Find where the given text appears and provide that cell's center as (X, Y) coordinate. 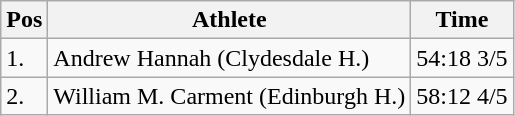
Pos (24, 20)
2. (24, 96)
William M. Carment (Edinburgh H.) (230, 96)
Time (462, 20)
Andrew Hannah (Clydesdale H.) (230, 58)
1. (24, 58)
Athlete (230, 20)
54:18 3/5 (462, 58)
58:12 4/5 (462, 96)
